Detect which cell encompasses the target text, then output its [x, y] center coordinate. 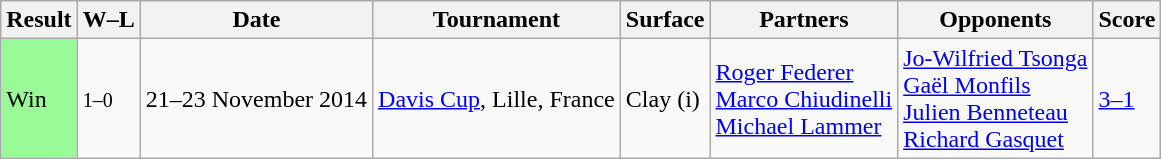
Jo-Wilfried Tsonga Gaël Monfils Julien Benneteau Richard Gasquet [996, 98]
Opponents [996, 20]
Score [1127, 20]
Win [39, 98]
21–23 November 2014 [256, 98]
Result [39, 20]
3–1 [1127, 98]
Clay (i) [665, 98]
Surface [665, 20]
W–L [108, 20]
Roger Federer Marco Chiudinelli Michael Lammer [804, 98]
1–0 [108, 98]
Tournament [497, 20]
Date [256, 20]
Davis Cup, Lille, France [497, 98]
Partners [804, 20]
